Return [X, Y] of the center of cell containing provided text 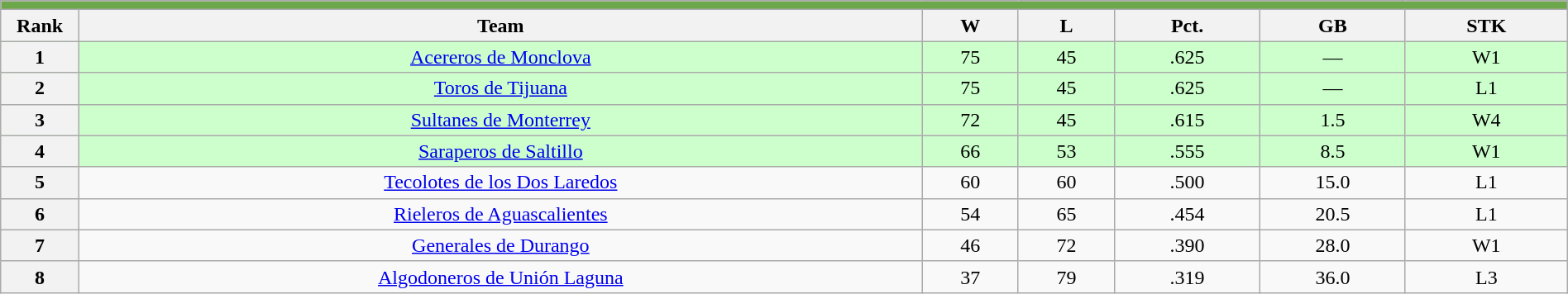
7 [40, 245]
53 [1066, 151]
.319 [1188, 277]
4 [40, 151]
Rank [40, 26]
3 [40, 120]
28.0 [1332, 245]
Team [500, 26]
STK [1486, 26]
66 [970, 151]
Generales de Durango [500, 245]
8 [40, 277]
54 [970, 214]
36.0 [1332, 277]
37 [970, 277]
8.5 [1332, 151]
W [970, 26]
L3 [1486, 277]
Sultanes de Monterrey [500, 120]
Toros de Tijuana [500, 88]
20.5 [1332, 214]
46 [970, 245]
79 [1066, 277]
65 [1066, 214]
Algodoneros de Unión Laguna [500, 277]
1.5 [1332, 120]
W4 [1486, 120]
15.0 [1332, 183]
6 [40, 214]
GB [1332, 26]
2 [40, 88]
Rieleros de Aguascalientes [500, 214]
Pct. [1188, 26]
L [1066, 26]
Saraperos de Saltillo [500, 151]
.500 [1188, 183]
.615 [1188, 120]
Acereros de Monclova [500, 57]
.390 [1188, 245]
5 [40, 183]
.454 [1188, 214]
Tecolotes de los Dos Laredos [500, 183]
.555 [1188, 151]
1 [40, 57]
